Output the (X, Y) coordinate of the center of the cell containing the given text.  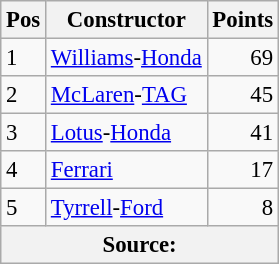
Williams-Honda (127, 58)
Points (242, 20)
69 (242, 58)
3 (24, 133)
Source: (140, 245)
5 (24, 208)
2 (24, 95)
8 (242, 208)
1 (24, 58)
4 (24, 170)
Tyrrell-Ford (127, 208)
Ferrari (127, 170)
41 (242, 133)
45 (242, 95)
Pos (24, 20)
Lotus-Honda (127, 133)
17 (242, 170)
McLaren-TAG (127, 95)
Constructor (127, 20)
